Extract the (x, y) coordinate from the center of the cell holding the provided text.  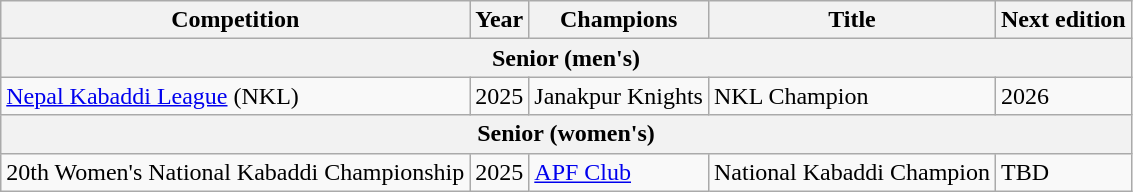
NKL Champion (852, 96)
Title (852, 20)
20th Women's National Kabaddi Championship (236, 172)
APF Club (619, 172)
Year (500, 20)
Next edition (1064, 20)
2026 (1064, 96)
TBD (1064, 172)
Champions (619, 20)
Janakpur Knights (619, 96)
Senior (men's) (566, 58)
Senior (women's) (566, 134)
Competition (236, 20)
National Kabaddi Champion (852, 172)
Nepal Kabaddi League (NKL) (236, 96)
